Scan for the cell matching the given text and deliver its (X, Y) coordinate at center. 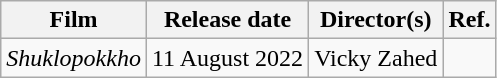
Vicky Zahed (376, 58)
Release date (227, 20)
Shuklopokkho (74, 58)
Director(s) (376, 20)
Film (74, 20)
Ref. (470, 20)
11 August 2022 (227, 58)
